Locate the cell with the specified text and output its (x, y) center coordinate. 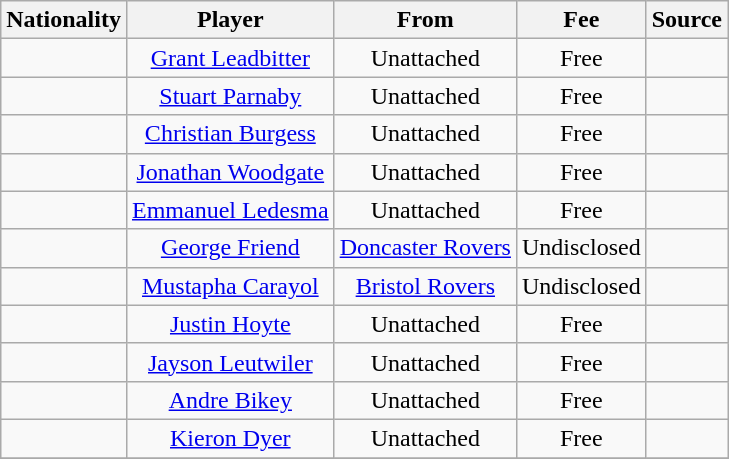
Fee (581, 20)
Stuart Parnaby (230, 96)
Jonathan Woodgate (230, 172)
Emmanuel Ledesma (230, 210)
Jayson Leutwiler (230, 362)
Justin Hoyte (230, 324)
Grant Leadbitter (230, 58)
Kieron Dyer (230, 438)
Bristol Rovers (425, 286)
From (425, 20)
Christian Burgess (230, 134)
George Friend (230, 248)
Player (230, 20)
Andre Bikey (230, 400)
Mustapha Carayol (230, 286)
Doncaster Rovers (425, 248)
Source (686, 20)
Nationality (64, 20)
